Capture the cell that displays the provided text and extract its [X, Y] central coordinate. 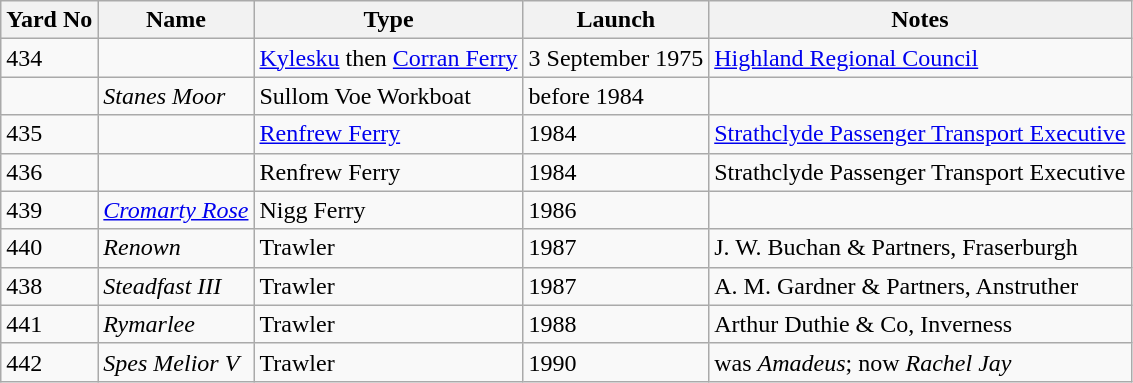
Nigg Ferry [388, 210]
Launch [616, 20]
Yard No [50, 20]
Name [176, 20]
434 [50, 58]
1988 [616, 324]
441 [50, 324]
Renown [176, 248]
Notes [920, 20]
Steadfast III [176, 286]
440 [50, 248]
439 [50, 210]
1986 [616, 210]
Rymarlee [176, 324]
1990 [616, 362]
before 1984 [616, 96]
Spes Melior V [176, 362]
was Amadeus; now Rachel Jay [920, 362]
442 [50, 362]
J. W. Buchan & Partners, Fraserburgh [920, 248]
Sullom Voe Workboat [388, 96]
3 September 1975 [616, 58]
Arthur Duthie & Co, Inverness [920, 324]
435 [50, 134]
Highland Regional Council [920, 58]
436 [50, 172]
A. M. Gardner & Partners, Anstruther [920, 286]
Type [388, 20]
Kylesku then Corran Ferry [388, 58]
Stanes Moor [176, 96]
438 [50, 286]
Cromarty Rose [176, 210]
